Return (x, y) of the center of cell containing provided text 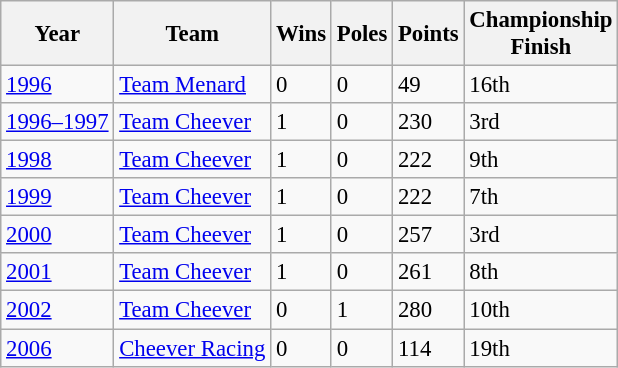
ChampionshipFinish (541, 34)
Points (428, 34)
261 (428, 273)
Year (58, 34)
2001 (58, 273)
Team (192, 34)
1998 (58, 160)
Team Menard (192, 85)
7th (541, 197)
2006 (58, 348)
8th (541, 273)
Cheever Racing (192, 348)
257 (428, 235)
2002 (58, 310)
19th (541, 348)
1996–1997 (58, 122)
114 (428, 348)
10th (541, 310)
Poles (362, 34)
Wins (302, 34)
16th (541, 85)
49 (428, 85)
230 (428, 122)
1996 (58, 85)
280 (428, 310)
1999 (58, 197)
9th (541, 160)
2000 (58, 235)
